Search for the cell housing the specified text and yield its [x, y] center coordinate. 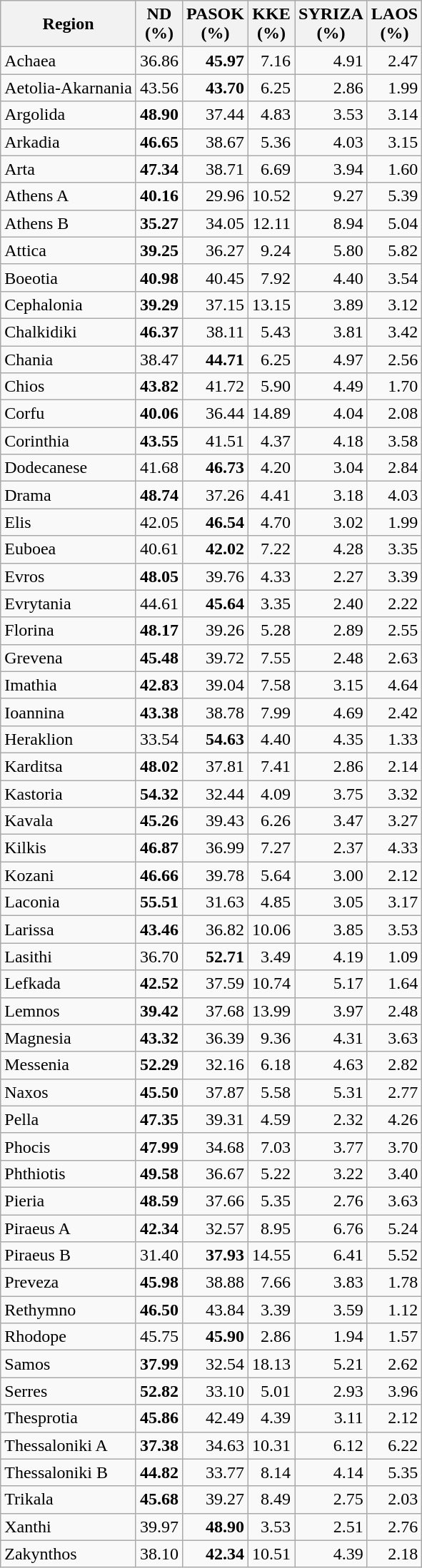
38.78 [215, 712]
1.33 [394, 739]
3.12 [394, 305]
2.32 [331, 1119]
2.40 [331, 604]
37.81 [215, 766]
14.55 [271, 1256]
42.52 [159, 984]
37.68 [215, 1011]
Grevena [69, 658]
10.06 [271, 930]
Kilkis [69, 848]
3.11 [331, 1418]
41.72 [215, 387]
43.32 [159, 1038]
Ioannina [69, 712]
39.43 [215, 821]
4.85 [271, 902]
Zakynthos [69, 1554]
LAOS(%) [394, 24]
43.56 [159, 88]
6.76 [331, 1228]
55.51 [159, 902]
3.75 [331, 794]
Chania [69, 359]
39.97 [159, 1527]
48.59 [159, 1201]
2.75 [331, 1500]
40.16 [159, 196]
37.15 [215, 305]
32.54 [215, 1364]
42.05 [159, 522]
3.47 [331, 821]
31.63 [215, 902]
54.32 [159, 794]
Corfu [69, 414]
3.77 [331, 1146]
Trikala [69, 1500]
3.89 [331, 305]
2.56 [394, 359]
3.97 [331, 1011]
29.96 [215, 196]
10.74 [271, 984]
Kastoria [69, 794]
Pieria [69, 1201]
39.31 [215, 1119]
Arkadia [69, 142]
1.12 [394, 1310]
38.88 [215, 1283]
39.27 [215, 1500]
44.71 [215, 359]
36.39 [215, 1038]
2.77 [394, 1092]
40.98 [159, 278]
4.18 [331, 441]
43.82 [159, 387]
Attica [69, 250]
3.04 [331, 468]
13.99 [271, 1011]
7.03 [271, 1146]
Dodecanese [69, 468]
2.51 [331, 1527]
45.97 [215, 61]
34.68 [215, 1146]
Lefkada [69, 984]
Aetolia-Akarnania [69, 88]
8.14 [271, 1472]
38.11 [215, 332]
33.77 [215, 1472]
4.49 [331, 387]
4.69 [331, 712]
2.37 [331, 848]
36.67 [215, 1174]
Serres [69, 1391]
33.10 [215, 1391]
4.19 [331, 957]
4.20 [271, 468]
5.43 [271, 332]
37.38 [159, 1445]
3.58 [394, 441]
47.34 [159, 169]
49.58 [159, 1174]
3.81 [331, 332]
Xanthi [69, 1527]
Preveza [69, 1283]
43.70 [215, 88]
46.54 [215, 522]
3.40 [394, 1174]
37.93 [215, 1256]
3.22 [331, 1174]
39.42 [159, 1011]
2.18 [394, 1554]
Euboea [69, 549]
Lemnos [69, 1011]
4.91 [331, 61]
4.28 [331, 549]
2.27 [331, 576]
39.29 [159, 305]
Thesprotia [69, 1418]
10.51 [271, 1554]
39.72 [215, 658]
3.42 [394, 332]
7.58 [271, 685]
2.22 [394, 604]
Chios [69, 387]
4.70 [271, 522]
Thessaloniki A [69, 1445]
1.70 [394, 387]
40.61 [159, 549]
3.05 [331, 902]
12.11 [271, 223]
37.59 [215, 984]
5.82 [394, 250]
2.55 [394, 631]
5.24 [394, 1228]
2.89 [331, 631]
6.69 [271, 169]
Kozani [69, 875]
47.99 [159, 1146]
34.05 [215, 223]
Florina [69, 631]
7.55 [271, 658]
4.26 [394, 1119]
7.66 [271, 1283]
3.17 [394, 902]
37.87 [215, 1092]
Rethymno [69, 1310]
1.57 [394, 1337]
3.59 [331, 1310]
6.26 [271, 821]
1.60 [394, 169]
45.48 [159, 658]
7.16 [271, 61]
6.22 [394, 1445]
2.63 [394, 658]
Athens B [69, 223]
Naxos [69, 1092]
8.94 [331, 223]
Imathia [69, 685]
4.35 [331, 739]
4.83 [271, 115]
36.70 [159, 957]
3.83 [331, 1283]
3.85 [331, 930]
7.99 [271, 712]
4.97 [331, 359]
Region [69, 24]
3.00 [331, 875]
Kavala [69, 821]
5.04 [394, 223]
6.18 [271, 1065]
46.87 [159, 848]
48.17 [159, 631]
1.94 [331, 1337]
2.84 [394, 468]
8.95 [271, 1228]
Corinthia [69, 441]
Samos [69, 1364]
Heraklion [69, 739]
2.93 [331, 1391]
Cephalonia [69, 305]
39.76 [215, 576]
Achaea [69, 61]
4.14 [331, 1472]
10.31 [271, 1445]
45.75 [159, 1337]
39.25 [159, 250]
4.41 [271, 495]
10.52 [271, 196]
3.49 [271, 957]
Boeotia [69, 278]
Athens A [69, 196]
46.50 [159, 1310]
2.03 [394, 1500]
37.66 [215, 1201]
46.66 [159, 875]
7.41 [271, 766]
Drama [69, 495]
Arta [69, 169]
5.58 [271, 1092]
Chalkidiki [69, 332]
4.64 [394, 685]
18.13 [271, 1364]
38.10 [159, 1554]
Messenia [69, 1065]
35.27 [159, 223]
9.36 [271, 1038]
36.86 [159, 61]
46.65 [159, 142]
3.02 [331, 522]
45.86 [159, 1418]
38.71 [215, 169]
42.83 [159, 685]
43.84 [215, 1310]
ND(%) [159, 24]
5.28 [271, 631]
52.29 [159, 1065]
14.89 [271, 414]
38.47 [159, 359]
2.14 [394, 766]
Karditsa [69, 766]
13.15 [271, 305]
KKE(%) [271, 24]
38.67 [215, 142]
43.38 [159, 712]
32.16 [215, 1065]
33.54 [159, 739]
Argolida [69, 115]
5.90 [271, 387]
31.40 [159, 1256]
48.02 [159, 766]
6.12 [331, 1445]
7.92 [271, 278]
3.18 [331, 495]
4.63 [331, 1065]
Evros [69, 576]
47.35 [159, 1119]
5.52 [394, 1256]
Thessaloniki B [69, 1472]
1.78 [394, 1283]
48.74 [159, 495]
Pella [69, 1119]
2.62 [394, 1364]
39.26 [215, 631]
1.64 [394, 984]
43.46 [159, 930]
46.73 [215, 468]
43.55 [159, 441]
2.82 [394, 1065]
32.57 [215, 1228]
44.61 [159, 604]
Piraeus A [69, 1228]
3.94 [331, 169]
5.01 [271, 1391]
5.64 [271, 875]
3.27 [394, 821]
9.24 [271, 250]
45.26 [159, 821]
3.32 [394, 794]
3.70 [394, 1146]
37.99 [159, 1364]
40.45 [215, 278]
4.37 [271, 441]
Larissa [69, 930]
42.49 [215, 1418]
7.22 [271, 549]
54.63 [215, 739]
8.49 [271, 1500]
3.14 [394, 115]
36.99 [215, 848]
9.27 [331, 196]
52.71 [215, 957]
36.82 [215, 930]
45.64 [215, 604]
SYRIZA(%) [331, 24]
3.96 [394, 1391]
5.31 [331, 1092]
4.59 [271, 1119]
5.22 [271, 1174]
52.82 [159, 1391]
5.17 [331, 984]
44.82 [159, 1472]
Laconia [69, 902]
45.50 [159, 1092]
Rhodope [69, 1337]
Phocis [69, 1146]
4.09 [271, 794]
Lasithi [69, 957]
5.21 [331, 1364]
45.68 [159, 1500]
5.36 [271, 142]
42.02 [215, 549]
36.27 [215, 250]
4.31 [331, 1038]
5.80 [331, 250]
32.44 [215, 794]
Evrytania [69, 604]
Elis [69, 522]
40.06 [159, 414]
41.68 [159, 468]
45.98 [159, 1283]
PASOK(%) [215, 24]
45.90 [215, 1337]
2.42 [394, 712]
2.47 [394, 61]
39.04 [215, 685]
5.39 [394, 196]
48.05 [159, 576]
36.44 [215, 414]
46.37 [159, 332]
4.04 [331, 414]
Piraeus B [69, 1256]
3.54 [394, 278]
Magnesia [69, 1038]
7.27 [271, 848]
34.63 [215, 1445]
37.44 [215, 115]
37.26 [215, 495]
41.51 [215, 441]
6.41 [331, 1256]
2.08 [394, 414]
39.78 [215, 875]
1.09 [394, 957]
Phthiotis [69, 1174]
